Scan for the cell matching the given text and deliver its (X, Y) coordinate at center. 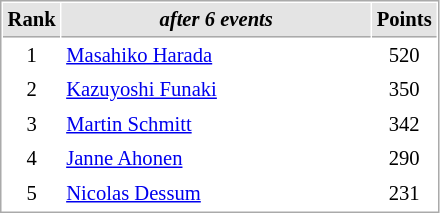
Points (404, 20)
after 6 events (216, 20)
Janne Ahonen (216, 158)
520 (404, 56)
2 (32, 90)
350 (404, 90)
290 (404, 158)
Kazuyoshi Funaki (216, 90)
Rank (32, 20)
Masahiko Harada (216, 56)
5 (32, 194)
1 (32, 56)
4 (32, 158)
231 (404, 194)
Nicolas Dessum (216, 194)
342 (404, 124)
3 (32, 124)
Martin Schmitt (216, 124)
